For the text-containing cell, return its midpoint in (x, y) coordinate format. 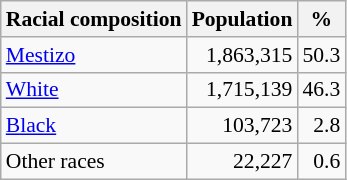
% (321, 19)
22,227 (242, 162)
103,723 (242, 126)
0.6 (321, 162)
1,863,315 (242, 55)
2.8 (321, 126)
50.3 (321, 55)
White (94, 90)
Black (94, 126)
Population (242, 19)
Racial composition (94, 19)
46.3 (321, 90)
1,715,139 (242, 90)
Mestizo (94, 55)
Other races (94, 162)
